Return the [X, Y] coordinate for the center point of the cell that contains the specified text.  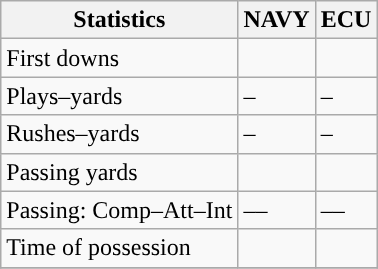
Statistics [120, 20]
NAVY [276, 20]
First downs [120, 58]
Rushes–yards [120, 134]
Plays–yards [120, 96]
Time of possession [120, 248]
ECU [346, 20]
Passing yards [120, 172]
Passing: Comp–Att–Int [120, 210]
